From the cell containing the given text, extract its center point as [X, Y] coordinate. 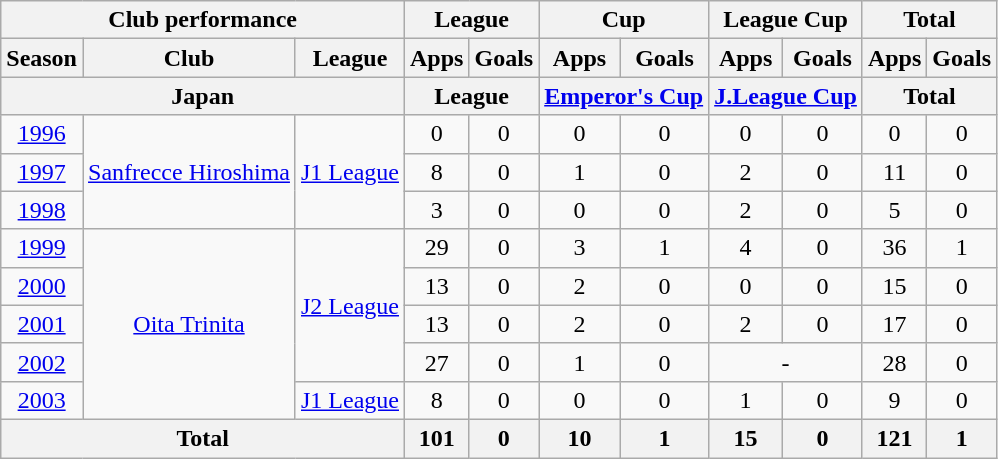
1999 [42, 248]
27 [437, 362]
29 [437, 248]
101 [437, 438]
J2 League [350, 305]
1998 [42, 210]
Emperor's Cup [624, 96]
1997 [42, 172]
League Cup [786, 20]
Cup [624, 20]
Oita Trinita [188, 324]
J.League Cup [786, 96]
2003 [42, 400]
11 [894, 172]
- [786, 362]
Club performance [203, 20]
36 [894, 248]
2000 [42, 286]
2001 [42, 324]
121 [894, 438]
1996 [42, 134]
10 [580, 438]
Season [42, 58]
Japan [203, 96]
17 [894, 324]
28 [894, 362]
5 [894, 210]
4 [746, 248]
2002 [42, 362]
9 [894, 400]
Club [188, 58]
Sanfrecce Hiroshima [188, 172]
